From the cell containing the given text, extract its center point as [x, y] coordinate. 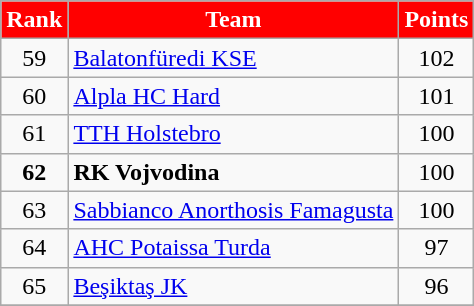
Team [234, 20]
62 [34, 172]
AHC Potaissa Turda [234, 248]
63 [34, 210]
64 [34, 248]
Rank [34, 20]
Alpla HC Hard [234, 96]
101 [436, 96]
97 [436, 248]
102 [436, 58]
96 [436, 286]
65 [34, 286]
59 [34, 58]
60 [34, 96]
Points [436, 20]
RK Vojvodina [234, 172]
Sabbianco Anorthosis Famagusta [234, 210]
Balatonfüredi KSE [234, 58]
61 [34, 134]
TTH Holstebro [234, 134]
Beşiktaş JK [234, 286]
